Pinpoint the cell where the given text exists, returning its [X, Y] midpoint coordinate. 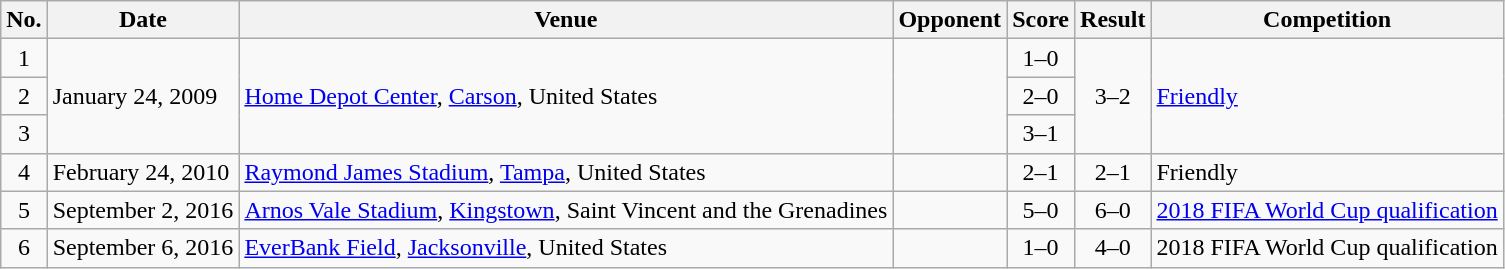
Opponent [950, 20]
6 [24, 248]
2–0 [1041, 96]
3–2 [1113, 96]
5–0 [1041, 210]
September 6, 2016 [143, 248]
EverBank Field, Jacksonville, United States [566, 248]
Raymond James Stadium, Tampa, United States [566, 172]
February 24, 2010 [143, 172]
September 2, 2016 [143, 210]
5 [24, 210]
Score [1041, 20]
No. [24, 20]
January 24, 2009 [143, 96]
4 [24, 172]
Venue [566, 20]
Arnos Vale Stadium, Kingstown, Saint Vincent and the Grenadines [566, 210]
4–0 [1113, 248]
2 [24, 96]
1 [24, 58]
3 [24, 134]
Home Depot Center, Carson, United States [566, 96]
6–0 [1113, 210]
3–1 [1041, 134]
Date [143, 20]
Competition [1327, 20]
Result [1113, 20]
